From the cell containing the given text, extract its center point as (X, Y) coordinate. 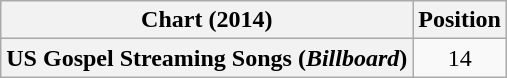
Chart (2014) (207, 20)
Position (460, 20)
US Gospel Streaming Songs (Billboard) (207, 58)
14 (460, 58)
